Output the [x, y] coordinate of the center of the cell containing the given text.  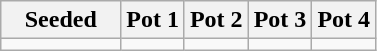
Seeded [61, 20]
Pot 3 [280, 20]
Pot 4 [344, 20]
Pot 1 [153, 20]
Pot 2 [216, 20]
